Identify which cell holds the provided text, then report its (X, Y) central coordinate. 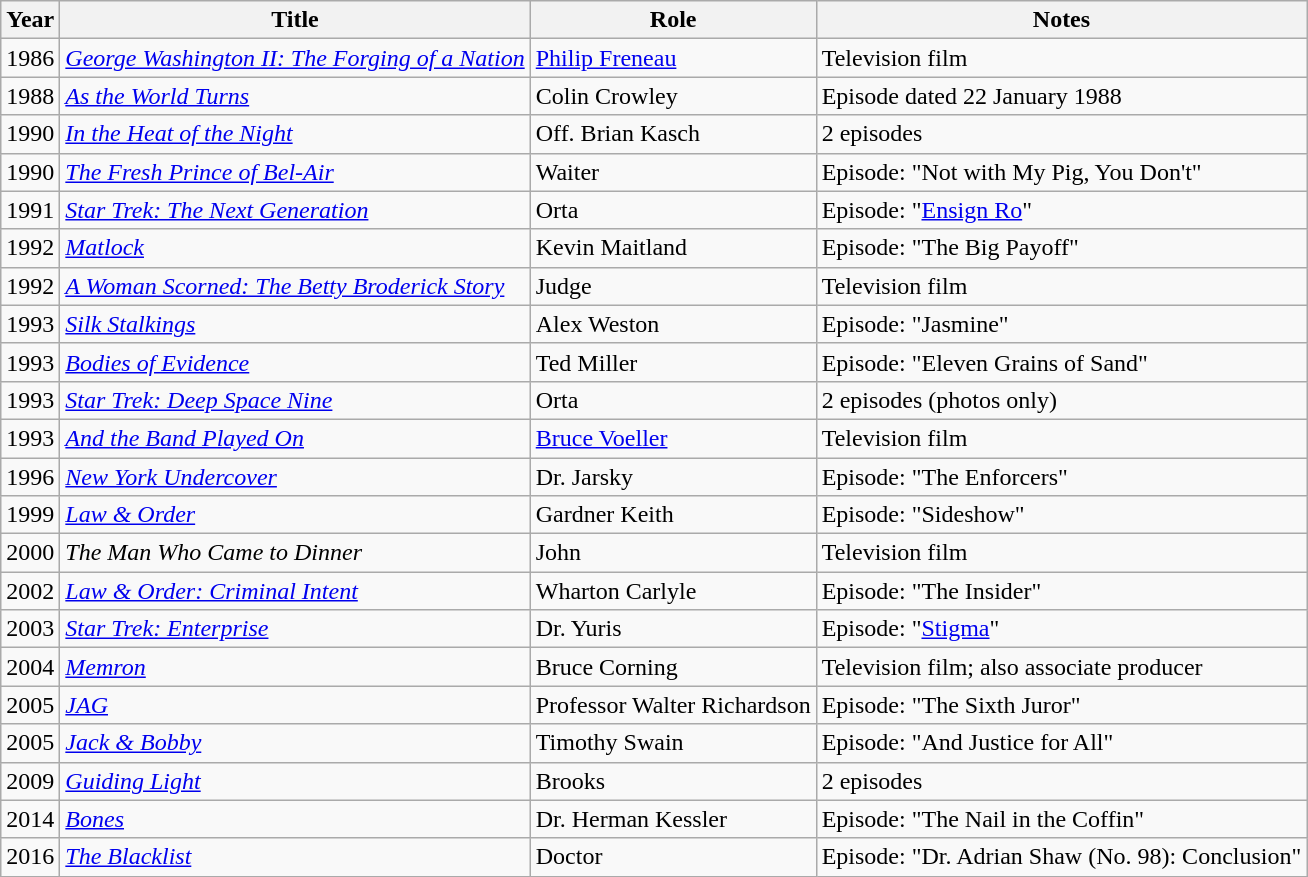
2016 (30, 857)
Dr. Herman Kessler (673, 819)
1986 (30, 58)
1999 (30, 515)
Notes (1062, 20)
Guiding Light (295, 781)
Alex Weston (673, 324)
Episode: "The Insider" (1062, 591)
New York Undercover (295, 477)
Kevin Maitland (673, 248)
Episode: "The Big Payoff" (1062, 248)
And the Band Played On (295, 438)
Silk Stalkings (295, 324)
The Fresh Prince of Bel-Air (295, 172)
Episode: "Stigma" (1062, 629)
Episode: "The Enforcers" (1062, 477)
Year (30, 20)
2002 (30, 591)
2003 (30, 629)
Memron (295, 667)
Episode: "The Sixth Juror" (1062, 705)
Bruce Voeller (673, 438)
Title (295, 20)
Episode: "Not with My Pig, You Don't" (1062, 172)
2014 (30, 819)
Bones (295, 819)
Brooks (673, 781)
Dr. Jarsky (673, 477)
Timothy Swain (673, 743)
Episode: "Jasmine" (1062, 324)
2004 (30, 667)
Dr. Yuris (673, 629)
Law & Order (295, 515)
1996 (30, 477)
Star Trek: Enterprise (295, 629)
Bodies of Evidence (295, 362)
2 episodes (photos only) (1062, 400)
Law & Order: Criminal Intent (295, 591)
Episode: "Sideshow" (1062, 515)
1988 (30, 96)
A Woman Scorned: The Betty Broderick Story (295, 286)
Episode dated 22 January 1988 (1062, 96)
Star Trek: Deep Space Nine (295, 400)
In the Heat of the Night (295, 134)
Ted Miller (673, 362)
Waiter (673, 172)
Gardner Keith (673, 515)
Off. Brian Kasch (673, 134)
Jack & Bobby (295, 743)
George Washington II: The Forging of a Nation (295, 58)
Television film; also associate producer (1062, 667)
John (673, 553)
JAG (295, 705)
2000 (30, 553)
2009 (30, 781)
Colin Crowley (673, 96)
1991 (30, 210)
Judge (673, 286)
Doctor (673, 857)
Episode: "Ensign Ro" (1062, 210)
Episode: "Eleven Grains of Sand" (1062, 362)
Episode: "The Nail in the Coffin" (1062, 819)
Bruce Corning (673, 667)
The Man Who Came to Dinner (295, 553)
Role (673, 20)
Wharton Carlyle (673, 591)
The Blacklist (295, 857)
As the World Turns (295, 96)
Star Trek: The Next Generation (295, 210)
Philip Freneau (673, 58)
Professor Walter Richardson (673, 705)
Episode: "Dr. Adrian Shaw (No. 98): Conclusion" (1062, 857)
Matlock (295, 248)
Episode: "And Justice for All" (1062, 743)
